Capture the cell that displays the provided text and extract its [X, Y] central coordinate. 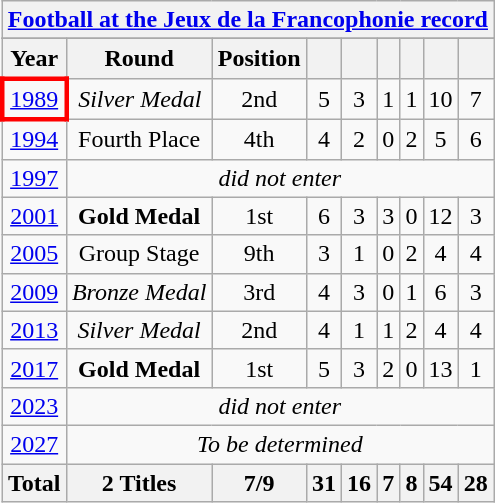
Group Stage [139, 254]
7/9 [259, 483]
4th [259, 139]
Position [259, 59]
8 [412, 483]
2 Titles [139, 483]
9th [259, 254]
2013 [34, 330]
2023 [34, 406]
12 [440, 216]
1989 [34, 98]
13 [440, 368]
16 [358, 483]
2027 [34, 444]
10 [440, 98]
2009 [34, 292]
31 [324, 483]
2001 [34, 216]
To be determined [280, 444]
Football at the Jeux de la Francophonie record [248, 20]
Year [34, 59]
54 [440, 483]
Total [34, 483]
1994 [34, 139]
2005 [34, 254]
Bronze Medal [139, 292]
1997 [34, 178]
Fourth Place [139, 139]
3rd [259, 292]
Round [139, 59]
28 [476, 483]
2017 [34, 368]
